Locate the cell with the specified text and output its (X, Y) center coordinate. 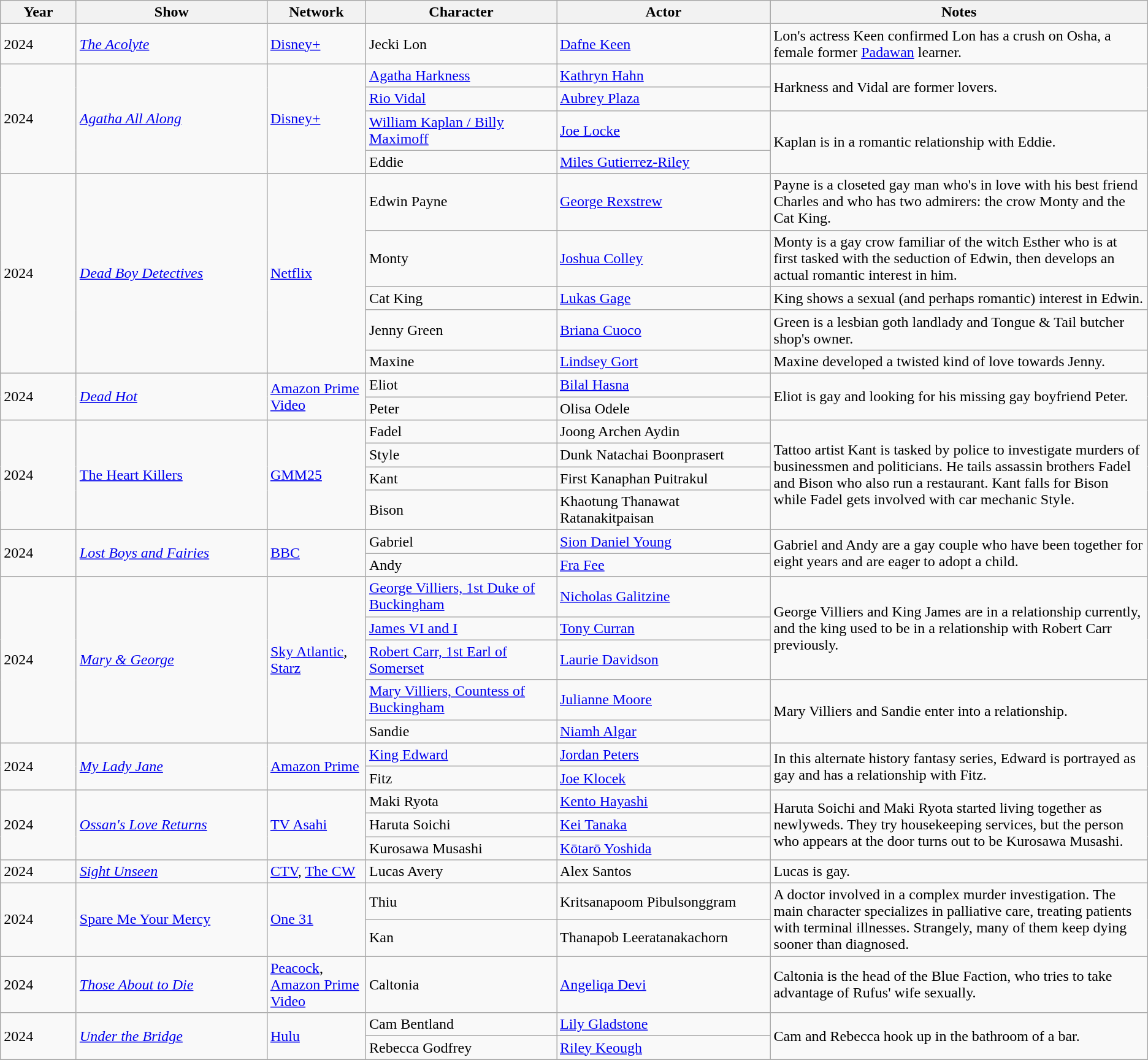
Jecki Lon (461, 44)
Green is a lesbian goth landlady and Tongue & Tail butcher shop's owner. (959, 330)
Fra Fee (664, 565)
Fitz (461, 778)
Andy (461, 565)
Show (172, 12)
Alex Santos (664, 872)
Joshua Colley (664, 258)
Sky Atlantic, Starz (316, 660)
TV Asahi (316, 824)
King Edward (461, 755)
Lucas is gay. (959, 872)
Julianne Moore (664, 699)
George Rexstrew (664, 202)
Payne is a closeted gay man who's in love with his best friend Charles and who has two admirers: the crow Monty and the Cat King. (959, 202)
Rebecca Godfrey (461, 1048)
James VI and I (461, 628)
Kōtarō Yoshida (664, 848)
Maxine (461, 361)
Under the Bridge (172, 1036)
Kritsanapoom Pibulsonggram (664, 902)
Mary Villiers, Countess of Buckingham (461, 699)
Jenny Green (461, 330)
Caltonia is the head of the Blue Faction, who tries to take advantage of Rufus' wife sexually. (959, 985)
Kento Hayashi (664, 801)
Eliot is gay and looking for his missing gay boyfriend Peter. (959, 396)
Aubrey Plaza (664, 99)
Dead Boy Detectives (172, 274)
Harkness and Vidal are former lovers. (959, 87)
Lost Boys and Fairies (172, 553)
Cat King (461, 298)
Laurie Davidson (664, 660)
Joe Klocek (664, 778)
Year (39, 12)
Joong Archen Aydin (664, 432)
Tony Curran (664, 628)
Those About to Die (172, 985)
Style (461, 455)
Robert Carr, 1st Earl of Somerset (461, 660)
Dead Hot (172, 396)
Ossan's Love Returns (172, 824)
Lindsey Gort (664, 361)
CTV, The CW (316, 872)
First Kanaphan Puitrakul (664, 478)
Bilal Hasna (664, 385)
One 31 (316, 920)
George Villiers, 1st Duke of Buckingham (461, 596)
Gabriel and Andy are a gay couple who have been together for eight years and are eager to adopt a child. (959, 553)
Joe Locke (664, 130)
Eliot (461, 385)
Maki Ryota (461, 801)
Amazon Prime (316, 766)
Olisa Odele (664, 408)
Cam Bentland (461, 1024)
Jordan Peters (664, 755)
Lucas Avery (461, 872)
Rio Vidal (461, 99)
Eddie (461, 162)
Sandie (461, 731)
William Kaplan / Billy Maximoff (461, 130)
Briana Cuoco (664, 330)
Khaotung Thanawat Ratanakitpaisan (664, 510)
Niamh Algar (664, 731)
Monty (461, 258)
Fadel (461, 432)
Thiu (461, 902)
Gabriel (461, 542)
Bison (461, 510)
Kant (461, 478)
Actor (664, 12)
The Heart Killers (172, 475)
The Acolyte (172, 44)
Character (461, 12)
Haruta Soichi (461, 824)
Riley Keough (664, 1048)
Maxine developed a twisted kind of love towards Jenny. (959, 361)
Dafne Keen (664, 44)
Mary & George (172, 660)
Network (316, 12)
Peacock, Amazon Prime Video (316, 985)
Kaplan is in a romantic relationship with Eddie. (959, 142)
Agatha All Along (172, 119)
Angeliqa Devi (664, 985)
Mary Villiers and Sandie enter into a relationship. (959, 712)
My Lady Jane (172, 766)
Dunk Natachai Boonprasert (664, 455)
Hulu (316, 1036)
Kurosawa Musashi (461, 848)
Agatha Harkness (461, 75)
Netflix (316, 274)
Lon's actress Keen confirmed Lon has a crush on Osha, a female former Padawan learner. (959, 44)
Caltonia (461, 985)
In this alternate history fantasy series, Edward is portrayed as gay and has a relationship with Fitz. (959, 766)
Kei Tanaka (664, 824)
George Villiers and King James are in a relationship currently, and the king used to be in a relationship with Robert Carr previously. (959, 628)
Edwin Payne (461, 202)
Sion Daniel Young (664, 542)
Notes (959, 12)
Thanapob Leeratanakachorn (664, 938)
GMM25 (316, 475)
King shows a sexual (and perhaps romantic) interest in Edwin. (959, 298)
Sight Unseen (172, 872)
BBC (316, 553)
Kathryn Hahn (664, 75)
Nicholas Galitzine (664, 596)
Spare Me Your Mercy (172, 920)
Peter (461, 408)
Kan (461, 938)
Amazon Prime Video (316, 396)
Miles Gutierrez-Riley (664, 162)
Cam and Rebecca hook up in the bathroom of a bar. (959, 1036)
Lily Gladstone (664, 1024)
Lukas Gage (664, 298)
